Return (X, Y) of the center of cell containing provided text 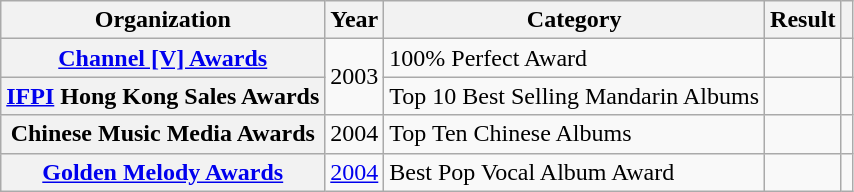
IFPI Hong Kong Sales Awards (163, 96)
Golden Melody Awards (163, 172)
Result (803, 20)
Channel [V] Awards (163, 58)
Year (354, 20)
100% Perfect Award (574, 58)
Top Ten Chinese Albums (574, 134)
2003 (354, 77)
Best Pop Vocal Album Award (574, 172)
Organization (163, 20)
Category (574, 20)
Top 10 Best Selling Mandarin Albums (574, 96)
Chinese Music Media Awards (163, 134)
